Return [x, y] of the center of cell containing provided text 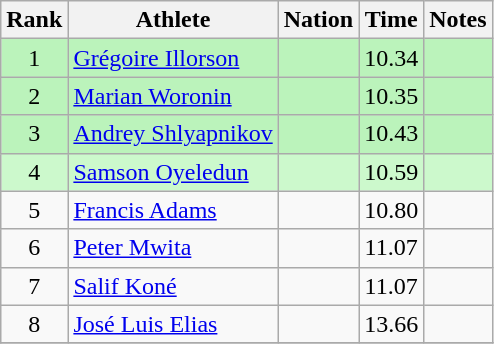
Nation [318, 20]
Samson Oyeledun [173, 172]
Notes [458, 20]
10.35 [392, 96]
6 [34, 248]
5 [34, 210]
Salif Koné [173, 286]
10.43 [392, 134]
10.59 [392, 172]
13.66 [392, 324]
José Luis Elias [173, 324]
Athlete [173, 20]
7 [34, 286]
Peter Mwita [173, 248]
2 [34, 96]
10.80 [392, 210]
Time [392, 20]
Francis Adams [173, 210]
3 [34, 134]
Grégoire Illorson [173, 58]
8 [34, 324]
Rank [34, 20]
10.34 [392, 58]
Andrey Shlyapnikov [173, 134]
4 [34, 172]
Marian Woronin [173, 96]
1 [34, 58]
